Capture the cell that displays the provided text and extract its (X, Y) central coordinate. 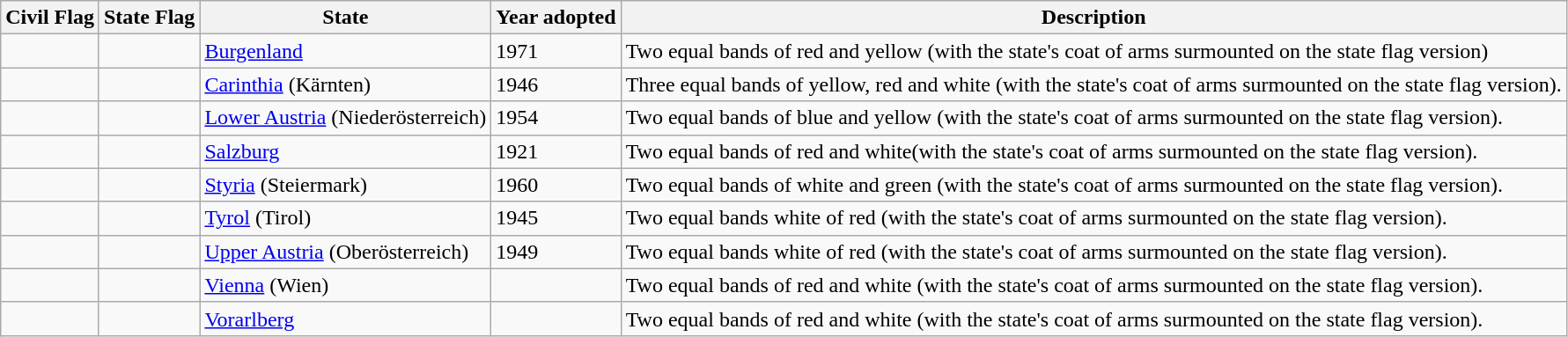
1954 (556, 118)
1949 (556, 252)
Description (1093, 18)
State Flag (149, 18)
Civil Flag (50, 18)
Carinthia (Kärnten) (345, 84)
Lower Austria (Niederösterreich) (345, 118)
Two equal bands of red and yellow (with the state's coat of arms surmounted on the state flag version) (1093, 51)
Three equal bands of yellow, red and white (with the state's coat of arms surmounted on the state flag version). (1093, 84)
Salzburg (345, 151)
Upper Austria (Oberösterreich) (345, 252)
1971 (556, 51)
1945 (556, 218)
State (345, 18)
Vienna (Wien) (345, 285)
Burgenland (345, 51)
Styria (Steiermark) (345, 185)
Vorarlberg (345, 319)
1960 (556, 185)
1921 (556, 151)
Year adopted (556, 18)
Two equal bands of white and green (with the state's coat of arms surmounted on the state flag version). (1093, 185)
Tyrol (Tirol) (345, 218)
1946 (556, 84)
Two equal bands of blue and yellow (with the state's coat of arms surmounted on the state flag version). (1093, 118)
Two equal bands of red and white(with the state's coat of arms surmounted on the state flag version). (1093, 151)
